From the cell containing the given text, extract its center point as [x, y] coordinate. 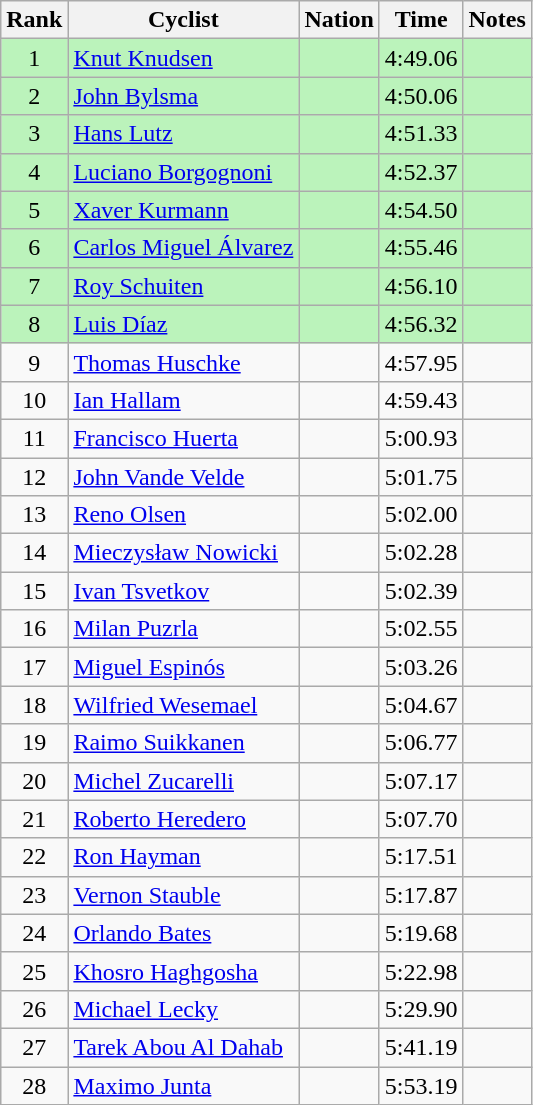
1 [34, 58]
5:04.67 [421, 705]
Luciano Borgognoni [184, 172]
17 [34, 667]
18 [34, 705]
4:51.33 [421, 134]
Xaver Kurmann [184, 210]
4:57.95 [421, 362]
13 [34, 515]
5:22.98 [421, 971]
5:53.19 [421, 1085]
Wilfried Wesemael [184, 705]
19 [34, 743]
23 [34, 895]
John Bylsma [184, 96]
Rank [34, 20]
21 [34, 819]
9 [34, 362]
Reno Olsen [184, 515]
5:02.39 [421, 591]
Time [421, 20]
Carlos Miguel Álvarez [184, 248]
Notes [497, 20]
5:02.55 [421, 629]
Nation [339, 20]
Orlando Bates [184, 933]
Ron Hayman [184, 857]
Miguel Espinós [184, 667]
4:50.06 [421, 96]
4:56.10 [421, 286]
Milan Puzrla [184, 629]
8 [34, 324]
5:02.00 [421, 515]
24 [34, 933]
5:29.90 [421, 1009]
Khosro Haghgosha [184, 971]
4:49.06 [421, 58]
6 [34, 248]
Roy Schuiten [184, 286]
5:19.68 [421, 933]
Tarek Abou Al Dahab [184, 1047]
3 [34, 134]
5 [34, 210]
John Vande Velde [184, 477]
Michel Zucarelli [184, 781]
Hans Lutz [184, 134]
11 [34, 438]
Mieczysław Nowicki [184, 553]
5:02.28 [421, 553]
Francisco Huerta [184, 438]
4:56.32 [421, 324]
5:01.75 [421, 477]
Thomas Huschke [184, 362]
4:59.43 [421, 400]
Vernon Stauble [184, 895]
4:55.46 [421, 248]
Ian Hallam [184, 400]
4:52.37 [421, 172]
16 [34, 629]
12 [34, 477]
15 [34, 591]
5:03.26 [421, 667]
4 [34, 172]
Raimo Suikkanen [184, 743]
Ivan Tsvetkov [184, 591]
Luis Díaz [184, 324]
28 [34, 1085]
20 [34, 781]
27 [34, 1047]
26 [34, 1009]
7 [34, 286]
2 [34, 96]
5:07.17 [421, 781]
5:17.87 [421, 895]
10 [34, 400]
14 [34, 553]
5:17.51 [421, 857]
Cyclist [184, 20]
5:07.70 [421, 819]
5:06.77 [421, 743]
Maximo Junta [184, 1085]
4:54.50 [421, 210]
25 [34, 971]
Knut Knudsen [184, 58]
Roberto Heredero [184, 819]
5:00.93 [421, 438]
Michael Lecky [184, 1009]
5:41.19 [421, 1047]
22 [34, 857]
